Provide the (X, Y) coordinate of the cell's center where the given text is located.  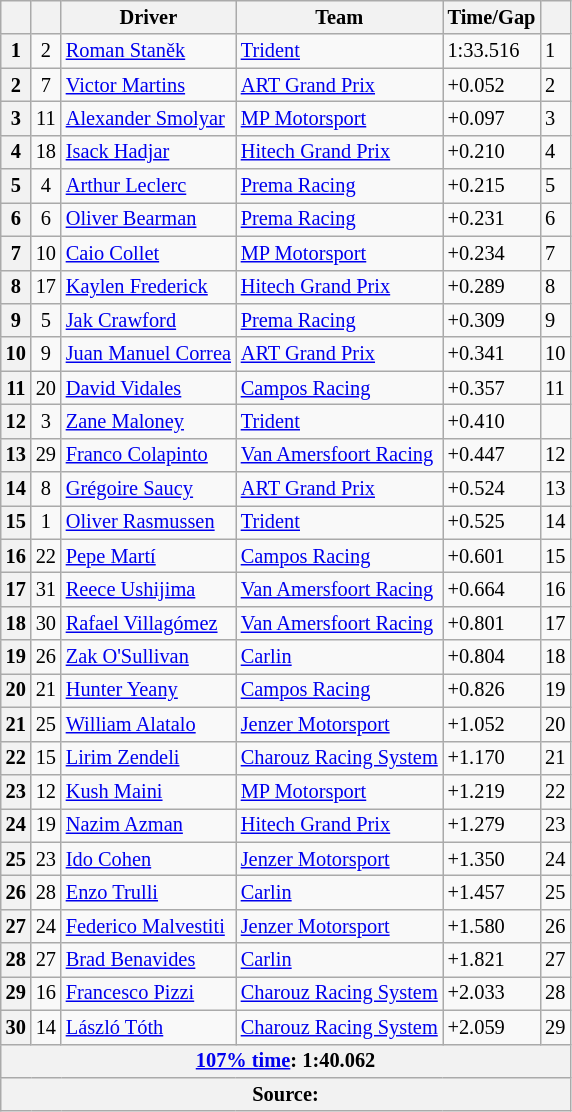
Oliver Bearman (148, 219)
Isack Hadjar (148, 152)
+0.210 (492, 152)
+0.052 (492, 85)
+0.309 (492, 320)
1:33.516 (492, 51)
Federico Malvestiti (148, 926)
+1.279 (492, 825)
Hunter Yeany (148, 690)
+1.052 (492, 724)
Arthur Leclerc (148, 186)
31 (46, 589)
Pepe Martí (148, 556)
Oliver Rasmussen (148, 522)
Source: (286, 1094)
+1.219 (492, 791)
Time/Gap (492, 17)
William Alatalo (148, 724)
+0.215 (492, 186)
+1.350 (492, 859)
Lirim Zendeli (148, 758)
Roman Staněk (148, 51)
Alexander Smolyar (148, 118)
Zak O'Sullivan (148, 657)
+2.059 (492, 1027)
Team (340, 17)
Franco Colapinto (148, 455)
Nazim Azman (148, 825)
+0.801 (492, 623)
Victor Martins (148, 85)
David Vidales (148, 388)
+0.447 (492, 455)
Zane Maloney (148, 421)
+0.231 (492, 219)
Juan Manuel Correa (148, 354)
+0.804 (492, 657)
+0.826 (492, 690)
Rafael Villagómez (148, 623)
+0.410 (492, 421)
Jak Crawford (148, 320)
Driver (148, 17)
+0.289 (492, 287)
+1.580 (492, 926)
+0.234 (492, 253)
+0.525 (492, 522)
+0.524 (492, 489)
107% time: 1:40.062 (286, 1061)
+2.033 (492, 993)
Caio Collet (148, 253)
Ido Cohen (148, 859)
Brad Benavides (148, 960)
Enzo Trulli (148, 892)
Reece Ushijima (148, 589)
Kush Maini (148, 791)
+1.821 (492, 960)
+0.601 (492, 556)
+0.341 (492, 354)
+0.097 (492, 118)
+0.357 (492, 388)
László Tóth (148, 1027)
Kaylen Frederick (148, 287)
+1.457 (492, 892)
Grégoire Saucy (148, 489)
Francesco Pizzi (148, 993)
+1.170 (492, 758)
+0.664 (492, 589)
